Pinpoint the cell where the given text exists, returning its (x, y) midpoint coordinate. 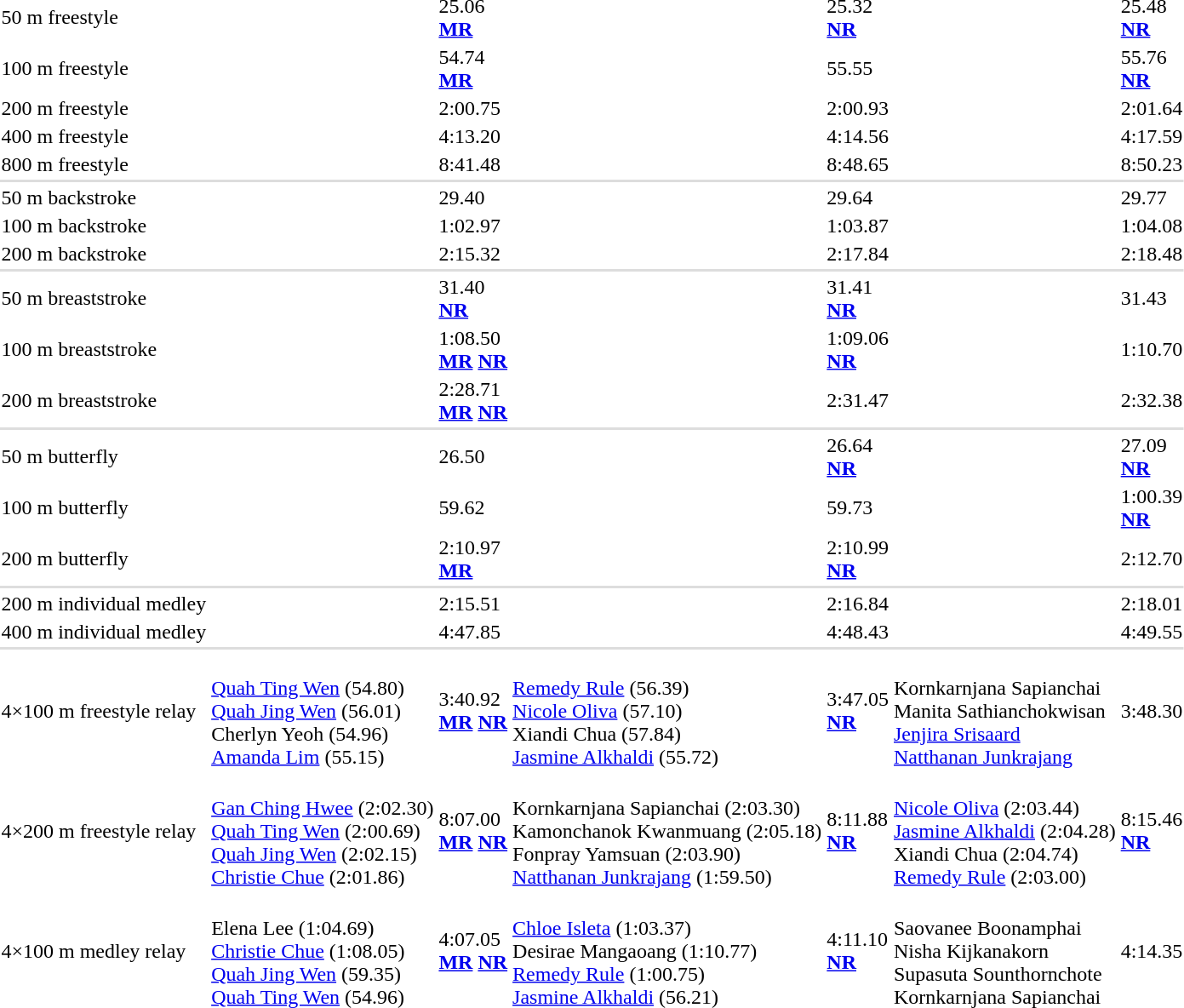
100 m backstroke (104, 226)
2:10.99NR (858, 558)
2:10.97MR (473, 558)
54.74MR (473, 68)
100 m butterfly (104, 507)
Kornkarnjana Sapianchai (2:03.30) Kamonchanok Kwanmuang (2:05.18) Fonpray Yamsuan (2:03.90) Natthanan Junkrajang (1:59.50) (667, 831)
1:04.08 (1152, 226)
2:00.93 (858, 108)
200 m individual medley (104, 604)
8:48.65 (858, 164)
200 m backstroke (104, 254)
200 m butterfly (104, 558)
2:31.47 (858, 400)
2:18.01 (1152, 604)
8:07.00MR NR (473, 831)
8:41.48 (473, 164)
26.50 (473, 456)
2:15.32 (473, 254)
Kornkarnjana SapianchaiManita SathianchokwisanJenjira SrisaardNatthanan Junkrajang (1005, 711)
29.64 (858, 198)
59.73 (858, 507)
1:00.39NR (1152, 507)
1:08.50MR NR (473, 349)
2:00.75 (473, 108)
800 m freestyle (104, 164)
Nicole Oliva (2:03.44) Jasmine Alkhaldi (2:04.28) Xiandi Chua (2:04.74) Remedy Rule (2:03.00) (1005, 831)
1:09.06NR (858, 349)
3:47.05NR (858, 711)
400 m individual medley (104, 632)
50 m breaststroke (104, 298)
29.40 (473, 198)
2:28.71MR NR (473, 400)
200 m freestyle (104, 108)
4:49.55 (1152, 632)
55.55 (858, 68)
100 m breaststroke (104, 349)
2:18.48 (1152, 254)
4:48.43 (858, 632)
26.64NR (858, 456)
4×200 m freestyle relay (104, 831)
3:40.92MR NR (473, 711)
Quah Ting Wen (54.80) Quah Jing Wen (56.01) Cherlyn Yeoh (54.96) Amanda Lim (55.15) (323, 711)
200 m breaststroke (104, 400)
55.76NR (1152, 68)
1:03.87 (858, 226)
50 m backstroke (104, 198)
2:32.38 (1152, 400)
100 m freestyle (104, 68)
4×100 m freestyle relay (104, 711)
8:11.88NR (858, 831)
1:10.70 (1152, 349)
2:01.64 (1152, 108)
3:48.30 (1152, 711)
4:17.59 (1152, 136)
1:02.97 (473, 226)
2:16.84 (858, 604)
2:17.84 (858, 254)
31.41NR (858, 298)
2:12.70 (1152, 558)
29.77 (1152, 198)
27.09NR (1152, 456)
4:14.56 (858, 136)
8:50.23 (1152, 164)
4:47.85 (473, 632)
4:13.20 (473, 136)
Gan Ching Hwee (2:02.30) Quah Ting Wen (2:00.69) Quah Jing Wen (2:02.15) Christie Chue (2:01.86) (323, 831)
2:15.51 (473, 604)
400 m freestyle (104, 136)
59.62 (473, 507)
8:15.46NR (1152, 831)
50 m butterfly (104, 456)
Remedy Rule (56.39) Nicole Oliva (57.10) Xiandi Chua (57.84) Jasmine Alkhaldi (55.72) (667, 711)
31.40NR (473, 298)
31.43 (1152, 298)
